From the cell containing the given text, extract its center point as (x, y) coordinate. 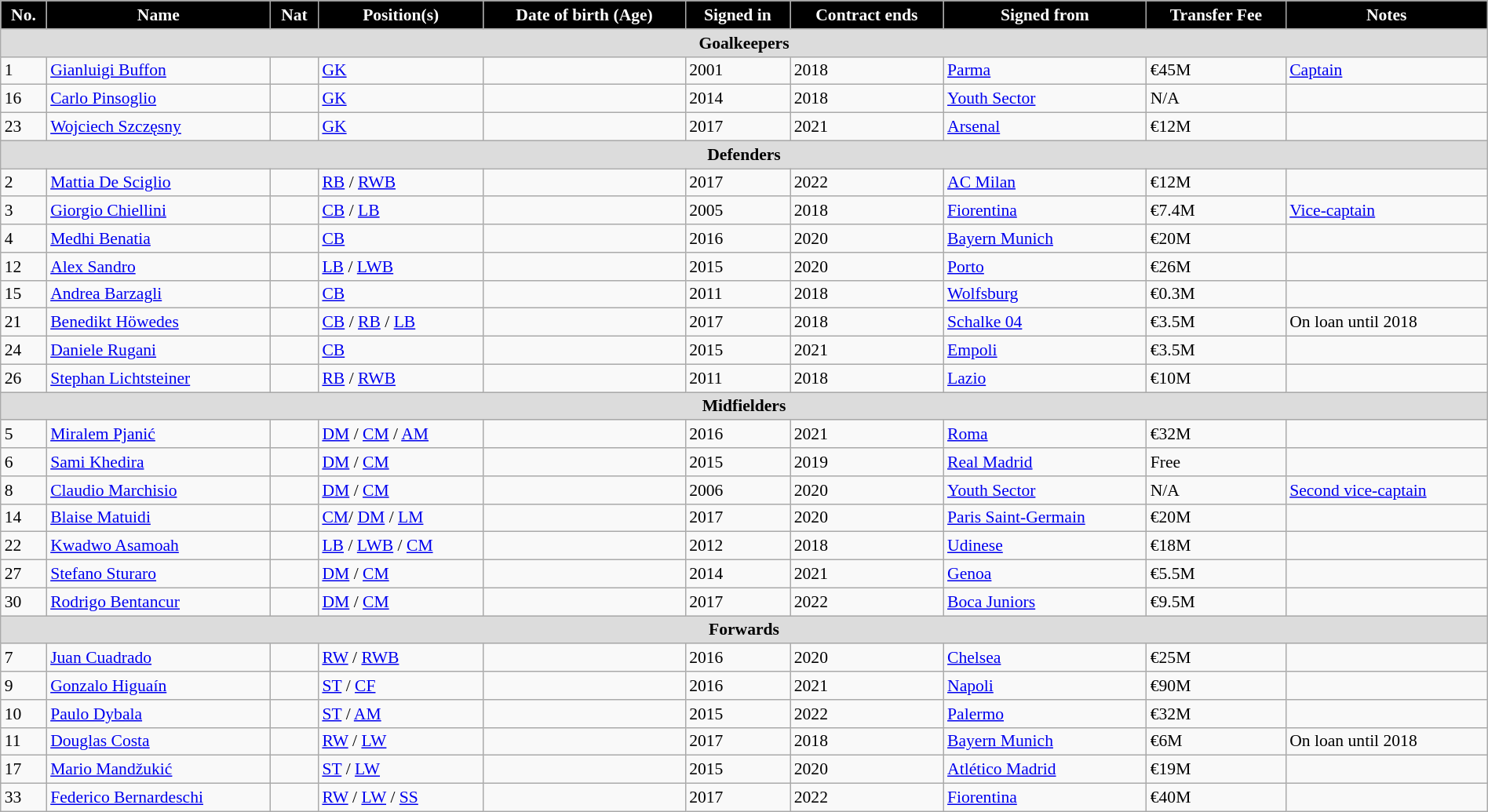
7 (24, 658)
Federico Bernardeschi (159, 798)
Blaise Matuidi (159, 518)
3 (24, 211)
Lazio (1045, 378)
Napoli (1045, 686)
10 (24, 714)
Free (1216, 462)
Mattia De Sciglio (159, 183)
Gonzalo Higuaín (159, 686)
14 (24, 518)
2005 (738, 211)
CB / LB (400, 211)
Udinese (1045, 546)
8 (24, 490)
6 (24, 462)
RW / RWB (400, 658)
21 (24, 322)
Atlético Madrid (1045, 770)
€25M (1216, 658)
Parma (1045, 71)
17 (24, 770)
Alex Sandro (159, 267)
5 (24, 435)
33 (24, 798)
CB / RB / LB (400, 322)
Wolfsburg (1045, 294)
Juan Cuadrado (159, 658)
€18M (1216, 546)
Name (159, 15)
Empoli (1045, 351)
€26M (1216, 267)
Wojciech Szczęsny (159, 127)
Chelsea (1045, 658)
Andrea Barzagli (159, 294)
Signed from (1045, 15)
ST / CF (400, 686)
23 (24, 127)
€40M (1216, 798)
Position(s) (400, 15)
Boca Juniors (1045, 602)
€9.5M (1216, 602)
26 (24, 378)
Genoa (1045, 574)
2006 (738, 490)
Rodrigo Bentancur (159, 602)
4 (24, 239)
2001 (738, 71)
CM/ DM / LM (400, 518)
Giorgio Chiellini (159, 211)
€0.3M (1216, 294)
LB / LWB / CM (400, 546)
Signed in (738, 15)
Date of birth (Age) (584, 15)
2019 (866, 462)
LB / LWB (400, 267)
30 (24, 602)
Notes (1386, 15)
€19M (1216, 770)
27 (24, 574)
DM / CM / AM (400, 435)
Daniele Rugani (159, 351)
Contract ends (866, 15)
Mario Mandžukić (159, 770)
9 (24, 686)
Benedikt Höwedes (159, 322)
RW / LW / SS (400, 798)
Kwadwo Asamoah (159, 546)
Douglas Costa (159, 741)
Midfielders (744, 406)
15 (24, 294)
ST / LW (400, 770)
Roma (1045, 435)
12 (24, 267)
Forwards (744, 630)
Gianluigi Buffon (159, 71)
2012 (738, 546)
Palermo (1045, 714)
AC Milan (1045, 183)
Arsenal (1045, 127)
Miralem Pjanić (159, 435)
RW / LW (400, 741)
16 (24, 99)
Transfer Fee (1216, 15)
1 (24, 71)
Claudio Marchisio (159, 490)
Defenders (744, 155)
Real Madrid (1045, 462)
€5.5M (1216, 574)
Nat (295, 15)
Stefano Sturaro (159, 574)
Paris Saint-Germain (1045, 518)
€10M (1216, 378)
Goalkeepers (744, 43)
22 (24, 546)
Paulo Dybala (159, 714)
Porto (1045, 267)
Second vice-captain (1386, 490)
Stephan Lichtsteiner (159, 378)
€90M (1216, 686)
24 (24, 351)
Carlo Pinsoglio (159, 99)
ST / AM (400, 714)
Schalke 04 (1045, 322)
€6M (1216, 741)
Vice-captain (1386, 211)
€7.4M (1216, 211)
Captain (1386, 71)
Medhi Benatia (159, 239)
Sami Khedira (159, 462)
11 (24, 741)
€45M (1216, 71)
No. (24, 15)
2 (24, 183)
